Pinpoint the cell where the given text exists, returning its [x, y] midpoint coordinate. 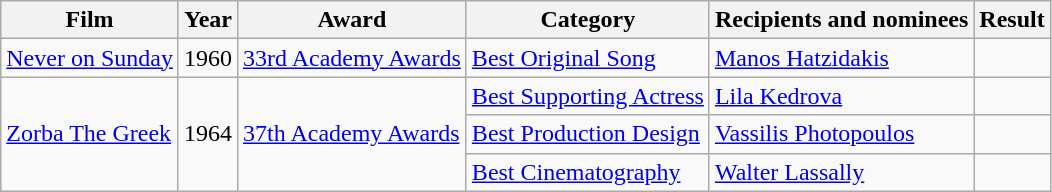
Award [352, 20]
1960 [208, 58]
Best Cinematography [588, 172]
Manos Hatzidakis [841, 58]
Lila Kedrova [841, 96]
Category [588, 20]
Best Original Song [588, 58]
Recipients and nominees [841, 20]
1964 [208, 134]
Walter Lassally [841, 172]
Result [1012, 20]
Best Supporting Actress [588, 96]
Film [90, 20]
Year [208, 20]
37th Academy Awards [352, 134]
Never on Sunday [90, 58]
33rd Academy Awards [352, 58]
Zorba The Greek [90, 134]
Best Production Design [588, 134]
Vassilis Photopoulos [841, 134]
